Capture the cell that displays the provided text and extract its [X, Y] central coordinate. 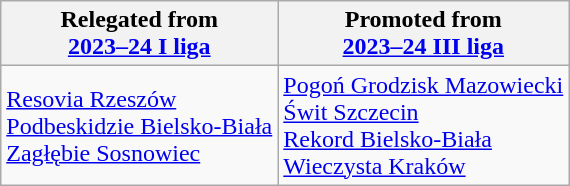
Resovia Rzeszów Podbeskidzie Bielsko-Biała Zagłębie Sosnowiec [140, 126]
Pogoń Grodzisk Mazowiecki Świt Szczecin Rekord Bielsko-Biała Wieczysta Kraków [424, 126]
Promoted from2023–24 III liga [424, 34]
Relegated from2023–24 I liga [140, 34]
